Scan for the cell matching the given text and deliver its [x, y] coordinate at center. 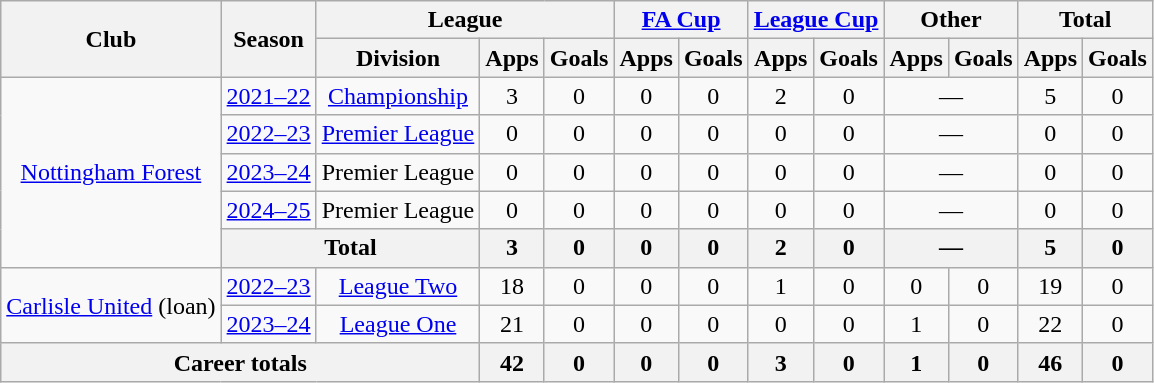
42 [512, 362]
Season [268, 39]
Other [951, 20]
FA Cup [681, 20]
Division [398, 58]
League [465, 20]
Career totals [240, 362]
League One [398, 324]
22 [1050, 324]
Club [111, 39]
League Two [398, 286]
18 [512, 286]
Championship [398, 96]
2024–25 [268, 210]
21 [512, 324]
19 [1050, 286]
Nottingham Forest [111, 172]
League Cup [816, 20]
2021–22 [268, 96]
46 [1050, 362]
Carlisle United (loan) [111, 305]
